Extract the [x, y] coordinate from the center of the cell holding the provided text.  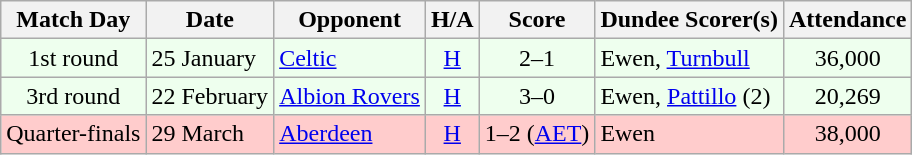
3rd round [74, 96]
22 February [210, 96]
Ewen [690, 134]
29 March [210, 134]
Date [210, 20]
Aberdeen [350, 134]
38,000 [847, 134]
36,000 [847, 58]
Albion Rovers [350, 96]
3–0 [537, 96]
H/A [452, 20]
Ewen, Turnbull [690, 58]
Match Day [74, 20]
20,269 [847, 96]
Celtic [350, 58]
1–2 (AET) [537, 134]
Quarter-finals [74, 134]
Score [537, 20]
2–1 [537, 58]
25 January [210, 58]
Opponent [350, 20]
Attendance [847, 20]
1st round [74, 58]
Ewen, Pattillo (2) [690, 96]
Dundee Scorer(s) [690, 20]
